Pinpoint the cell where the given text exists, returning its [x, y] midpoint coordinate. 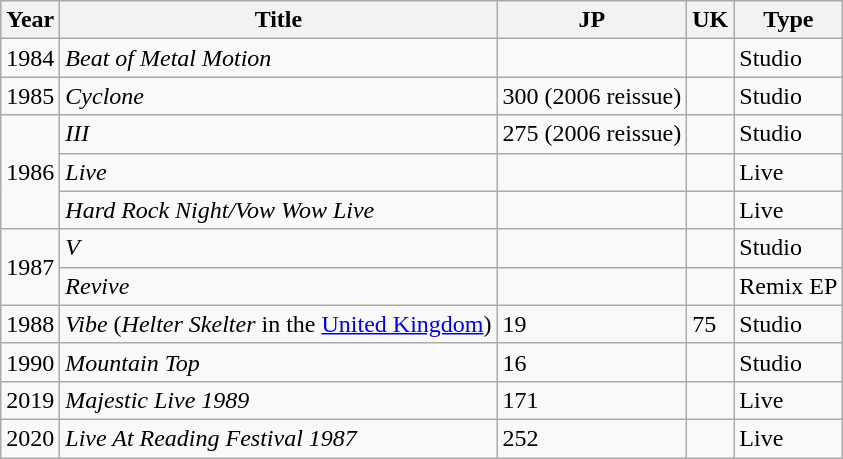
Remix EP [788, 286]
2020 [30, 438]
V [278, 248]
300 (2006 reissue) [592, 96]
252 [592, 438]
Beat of Metal Motion [278, 58]
1985 [30, 96]
III [278, 134]
75 [710, 324]
1988 [30, 324]
JP [592, 20]
UK [710, 20]
Year [30, 20]
1986 [30, 172]
171 [592, 400]
16 [592, 362]
19 [592, 324]
Hard Rock Night/Vow Wow Live [278, 210]
1984 [30, 58]
Mountain Top [278, 362]
Majestic Live 1989 [278, 400]
2019 [30, 400]
Revive [278, 286]
1987 [30, 267]
Type [788, 20]
Vibe (Helter Skelter in the United Kingdom) [278, 324]
Cyclone [278, 96]
1990 [30, 362]
Live At Reading Festival 1987 [278, 438]
275 (2006 reissue) [592, 134]
Title [278, 20]
